Pinpoint the cell where the given text exists, returning its [X, Y] midpoint coordinate. 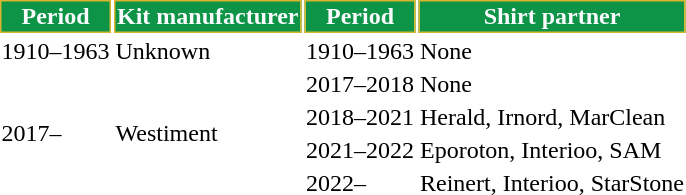
2017–2018 [360, 84]
2018–2021 [360, 117]
Unknown [208, 51]
2021–2022 [360, 150]
Herald, Irnord, MarClean [552, 117]
Eporoton, Interioo, SAM [552, 150]
Shirt partner [552, 16]
Kit manufacturer [208, 16]
